Pinpoint the cell where the given text exists, returning its (x, y) midpoint coordinate. 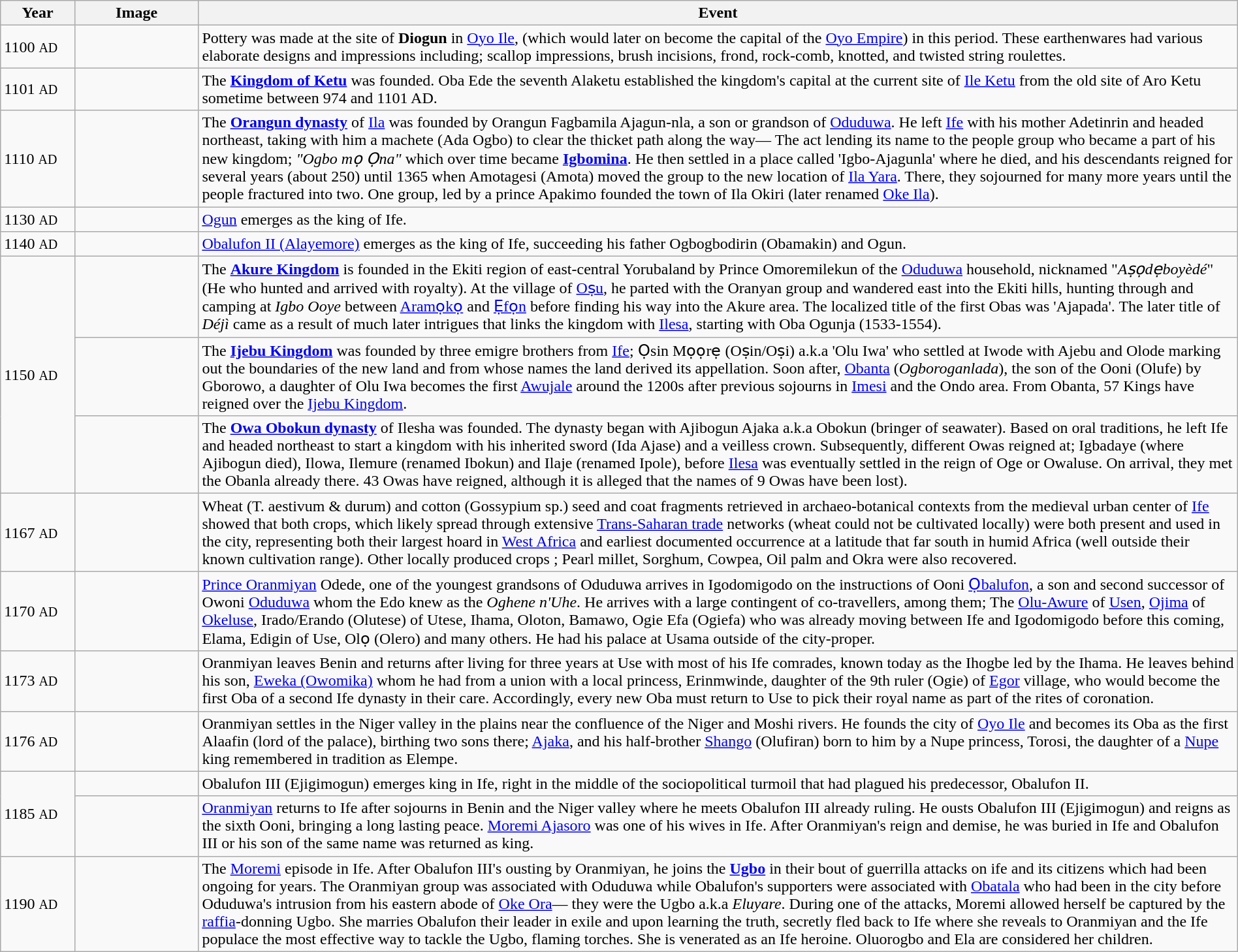
1170 AD (38, 611)
1185 AD (38, 814)
1100 AD (38, 47)
1173 AD (38, 681)
Event (718, 13)
1176 AD (38, 741)
Image (136, 13)
1110 AD (38, 159)
1190 AD (38, 904)
Ogun emerges as the king of Ife. (718, 219)
1150 AD (38, 375)
1130 AD (38, 219)
Year (38, 13)
1140 AD (38, 244)
Obalufon III (Ejigimogun) emerges king in Ife, right in the middle of the sociopolitical turmoil that had plagued his predecessor, Obalufon II. (718, 784)
Obalufon II (Alayemore) emerges as the king of Ife, succeeding his father Ogbogbodirin (Obamakin) and Ogun. (718, 244)
1167 AD (38, 533)
1101 AD (38, 89)
